Capture the cell that displays the provided text and extract its [x, y] central coordinate. 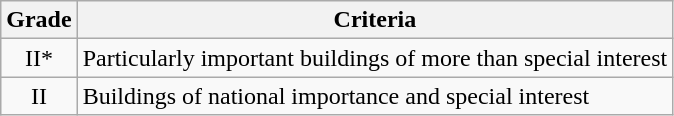
Grade [39, 20]
II* [39, 58]
Particularly important buildings of more than special interest [375, 58]
II [39, 96]
Criteria [375, 20]
Buildings of national importance and special interest [375, 96]
